Scan for the cell matching the given text and deliver its (x, y) coordinate at center. 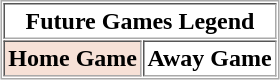
Away Game (210, 58)
Home Game (73, 58)
Future Games Legend (140, 21)
